Locate the cell with the specified text and output its (x, y) center coordinate. 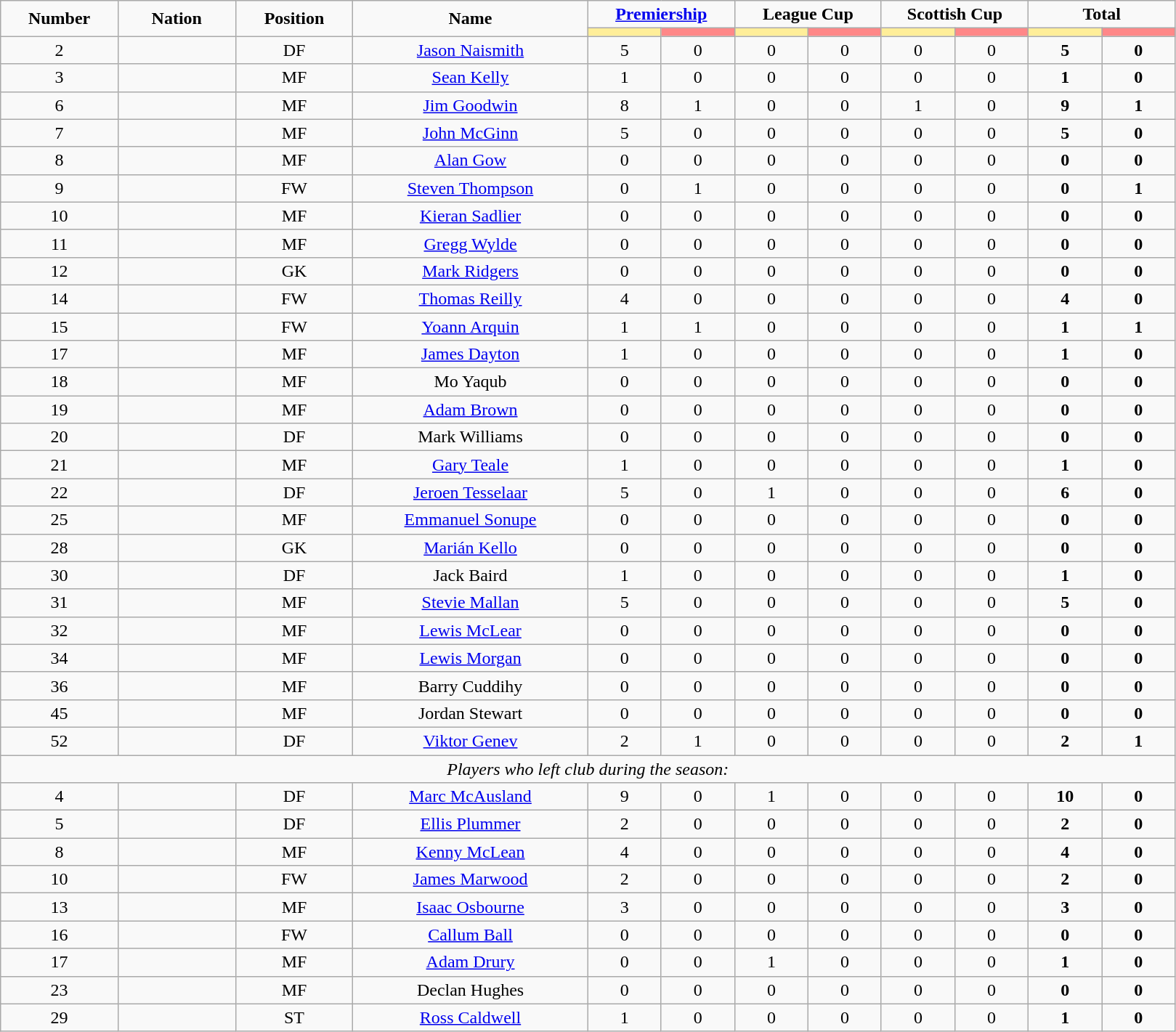
Ellis Plummer (471, 824)
Jeroen Tesselaar (471, 492)
23 (60, 990)
Premiership (661, 15)
13 (60, 907)
52 (60, 741)
18 (60, 382)
Alan Gow (471, 161)
Position (294, 19)
Mark Williams (471, 437)
John McGinn (471, 133)
20 (60, 437)
Gary Teale (471, 465)
Number (60, 19)
Kenny McLean (471, 852)
30 (60, 575)
Sean Kelly (471, 78)
Declan Hughes (471, 990)
15 (60, 326)
Adam Brown (471, 410)
Kieran Sadlier (471, 216)
Ross Caldwell (471, 1017)
21 (60, 465)
45 (60, 713)
Barry Cuddihy (471, 686)
Marc McAusland (471, 797)
Name (471, 19)
Lewis Morgan (471, 658)
Lewis McLear (471, 630)
James Marwood (471, 879)
Stevie Mallan (471, 603)
Marián Kello (471, 548)
James Dayton (471, 354)
11 (60, 243)
ST (294, 1017)
Mo Yaqub (471, 382)
Isaac Osbourne (471, 907)
Emmanuel Sonupe (471, 520)
Jordan Stewart (471, 713)
Players who left club during the season: (588, 769)
28 (60, 548)
Gregg Wylde (471, 243)
29 (60, 1017)
19 (60, 410)
Total (1102, 15)
16 (60, 935)
Adam Drury (471, 962)
22 (60, 492)
Jason Naismith (471, 50)
14 (60, 298)
31 (60, 603)
Viktor Genev (471, 741)
Thomas Reilly (471, 298)
25 (60, 520)
Jack Baird (471, 575)
Jim Goodwin (471, 105)
32 (60, 630)
Mark Ridgers (471, 271)
34 (60, 658)
Yoann Arquin (471, 326)
League Cup (808, 15)
12 (60, 271)
7 (60, 133)
Steven Thompson (471, 188)
Scottish Cup (954, 15)
36 (60, 686)
Nation (177, 19)
Callum Ball (471, 935)
